Find where the given text appears and provide that cell's center as [X, Y] coordinate. 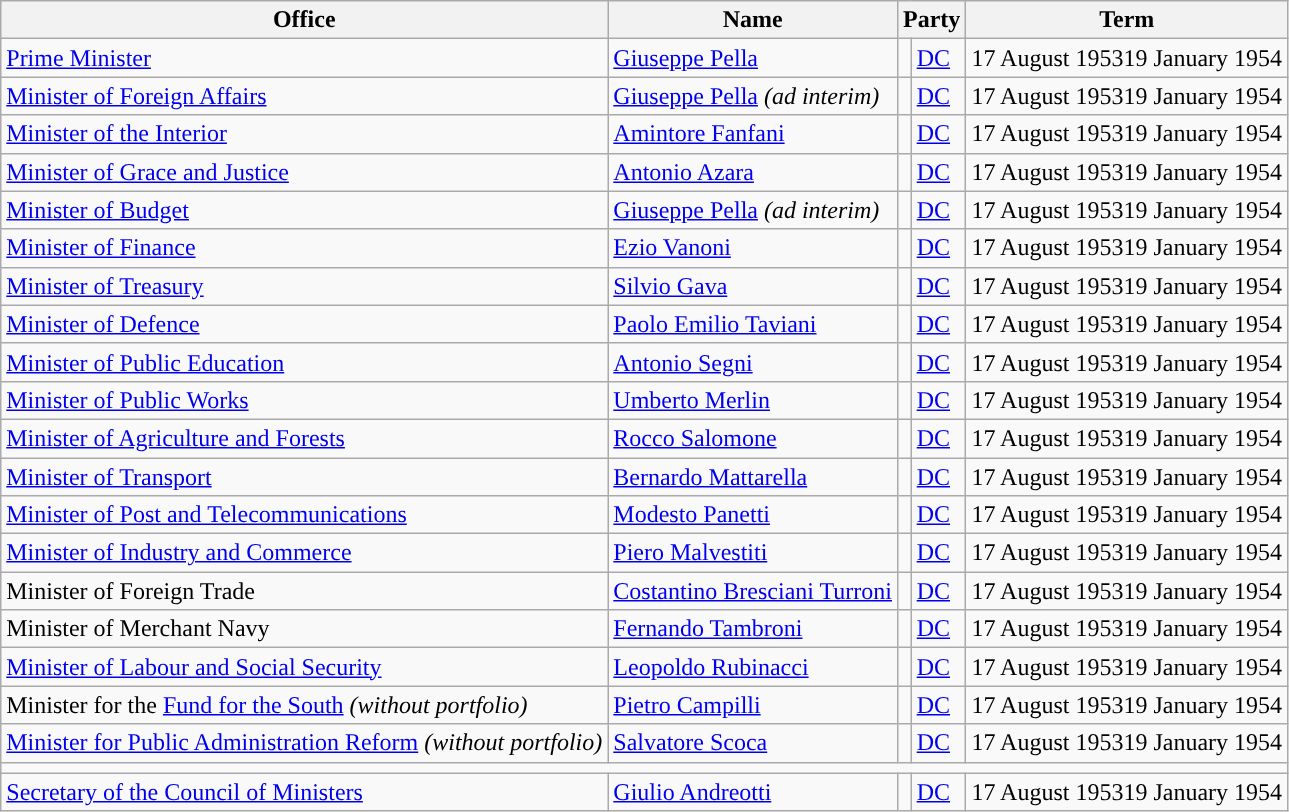
Minister of Foreign Trade [304, 591]
Antonio Segni [753, 362]
Giulio Andreotti [753, 792]
Silvio Gava [753, 286]
Modesto Panetti [753, 515]
Minister of Post and Telecommunications [304, 515]
Minister of Merchant Navy [304, 629]
Piero Malvestiti [753, 553]
Minister of Finance [304, 248]
Rocco Salomone [753, 438]
Bernardo Mattarella [753, 477]
Minister of Treasury [304, 286]
Secretary of the Council of Ministers [304, 792]
Minister of Defence [304, 324]
Term [1127, 20]
Party [932, 20]
Minister of Public Education [304, 362]
Minister of Grace and Justice [304, 172]
Salvatore Scoca [753, 743]
Pietro Campilli [753, 705]
Ezio Vanoni [753, 248]
Giuseppe Pella [753, 58]
Minister of Labour and Social Security [304, 667]
Paolo Emilio Taviani [753, 324]
Minister for Public Administration Reform (without portfolio) [304, 743]
Name [753, 20]
Minister of Agriculture and Forests [304, 438]
Minister of Budget [304, 210]
Minister of Industry and Commerce [304, 553]
Minister of the Interior [304, 134]
Costantino Bresciani Turroni [753, 591]
Minister of Public Works [304, 400]
Fernando Tambroni [753, 629]
Office [304, 20]
Prime Minister [304, 58]
Minister of Foreign Affairs [304, 96]
Antonio Azara [753, 172]
Leopoldo Rubinacci [753, 667]
Umberto Merlin [753, 400]
Minister for the Fund for the South (without portfolio) [304, 705]
Amintore Fanfani [753, 134]
Minister of Transport [304, 477]
